Identify which cell holds the provided text, then report its (x, y) central coordinate. 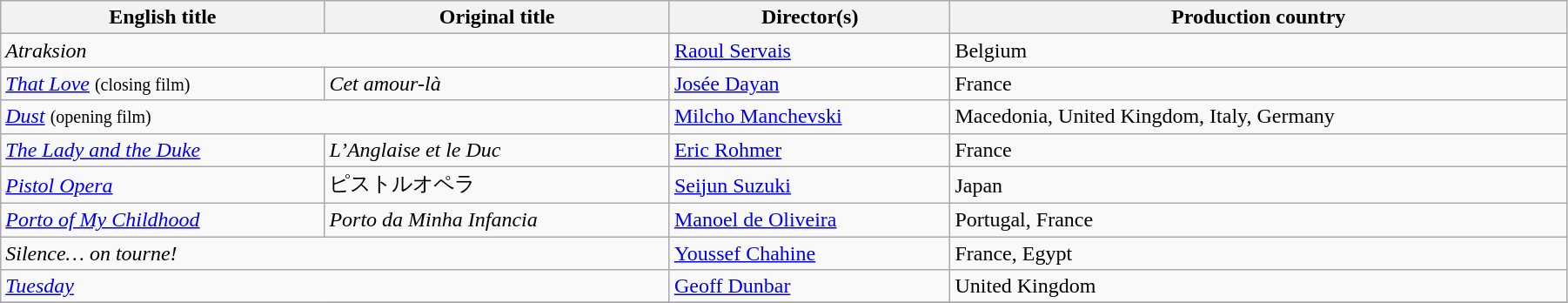
Eric Rohmer (809, 150)
Tuesday (336, 286)
Original title (497, 17)
Youssef Chahine (809, 253)
Porto da Minha Infancia (497, 220)
Japan (1258, 185)
Milcho Manchevski (809, 117)
Manoel de Oliveira (809, 220)
Portugal, France (1258, 220)
Seijun Suzuki (809, 185)
Macedonia, United Kingdom, Italy, Germany (1258, 117)
Director(s) (809, 17)
France, Egypt (1258, 253)
That Love (closing film) (163, 84)
Belgium (1258, 50)
English title (163, 17)
Silence… on tourne! (336, 253)
United Kingdom (1258, 286)
Josée Dayan (809, 84)
Porto of My Childhood (163, 220)
Raoul Servais (809, 50)
Cet amour-là (497, 84)
Production country (1258, 17)
Dust (opening film) (336, 117)
Pistol Opera (163, 185)
Geoff Dunbar (809, 286)
ピストルオペラ (497, 185)
L’Anglaise et le Duc (497, 150)
The Lady and the Duke (163, 150)
Atraksion (336, 50)
